Find where the given text appears and provide that cell's center as (x, y) coordinate. 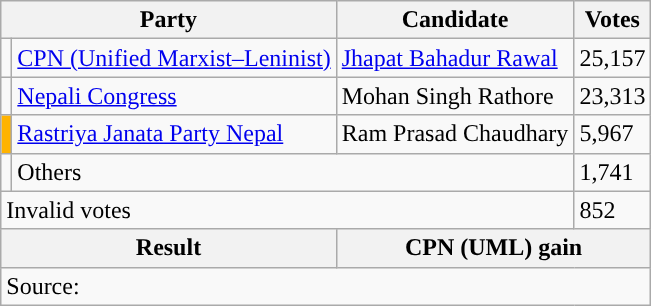
Votes (612, 20)
Mohan Singh Rathore (455, 96)
Party (168, 20)
Invalid votes (288, 210)
Ram Prasad Chaudhary (455, 134)
Nepali Congress (174, 96)
Jhapat Bahadur Rawal (455, 58)
25,157 (612, 58)
1,741 (612, 172)
CPN (Unified Marxist–Leninist) (174, 58)
Candidate (455, 20)
Rastriya Janata Party Nepal (174, 134)
Result (168, 248)
Others (293, 172)
Source: (326, 286)
852 (612, 210)
CPN (UML) gain (494, 248)
5,967 (612, 134)
23,313 (612, 96)
